Extract the (x, y) coordinate from the center of the cell holding the provided text.  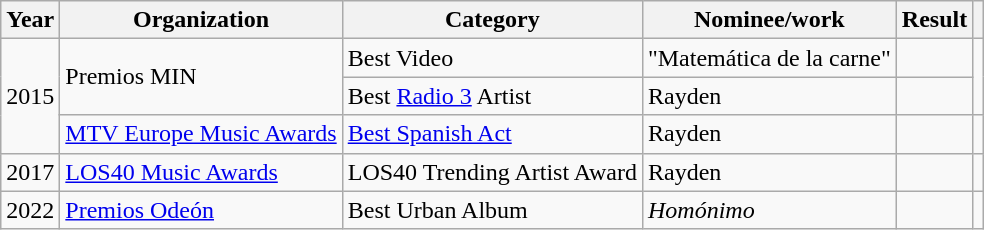
Best Radio 3 Artist (492, 96)
LOS40 Trending Artist Award (492, 172)
Category (492, 20)
Premios Odeón (201, 210)
Premios MIN (201, 77)
Year (30, 20)
Best Urban Album (492, 210)
LOS40 Music Awards (201, 172)
Organization (201, 20)
2015 (30, 96)
Best Video (492, 58)
"Matemática de la carne" (769, 58)
Homónimo (769, 210)
2017 (30, 172)
Best Spanish Act (492, 134)
Result (934, 20)
Nominee/work (769, 20)
2022 (30, 210)
MTV Europe Music Awards (201, 134)
